Search for the cell housing the specified text and yield its (x, y) center coordinate. 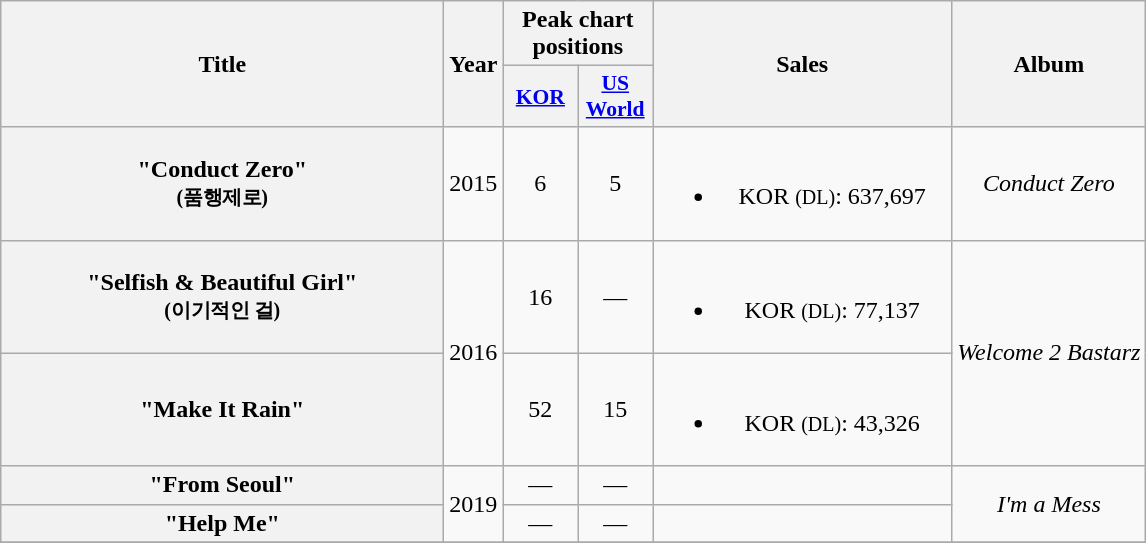
16 (540, 296)
Conduct Zero (1049, 184)
"Make It Rain" (222, 410)
"From Seoul" (222, 485)
15 (616, 410)
Year (474, 64)
2019 (474, 504)
Title (222, 64)
Welcome 2 Bastarz (1049, 353)
USWorld (616, 96)
KOR (DL): 77,137 (802, 296)
Sales (802, 64)
2015 (474, 184)
I'm a Mess (1049, 504)
Album (1049, 64)
KOR (DL): 637,697 (802, 184)
2016 (474, 353)
"Selfish & Beautiful Girl" (이기적인 걸) (222, 296)
Peak chart positions (578, 34)
6 (540, 184)
"Help Me" (222, 523)
KOR (DL): 43,326 (802, 410)
KOR (540, 96)
52 (540, 410)
"Conduct Zero" (품행제로) (222, 184)
5 (616, 184)
